From the cell containing the given text, extract its center point as (x, y) coordinate. 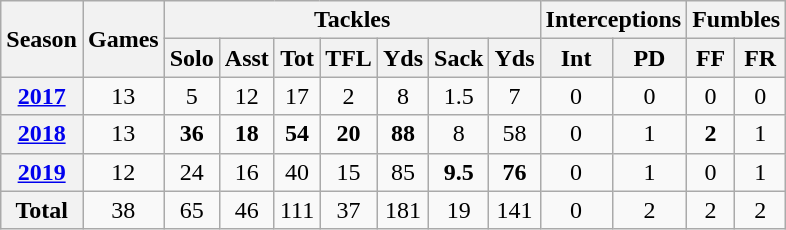
76 (514, 172)
Tackles (352, 20)
Season (42, 39)
7 (514, 96)
181 (402, 210)
17 (296, 96)
37 (349, 210)
Tot (296, 58)
2017 (42, 96)
40 (296, 172)
20 (349, 134)
TFL (349, 58)
88 (402, 134)
19 (459, 210)
36 (192, 134)
Games (123, 39)
38 (123, 210)
46 (246, 210)
Asst (246, 58)
85 (402, 172)
FF (711, 58)
Solo (192, 58)
54 (296, 134)
Fumbles (736, 20)
58 (514, 134)
Interceptions (614, 20)
Total (42, 210)
2019 (42, 172)
FR (760, 58)
9.5 (459, 172)
16 (246, 172)
Sack (459, 58)
5 (192, 96)
15 (349, 172)
1.5 (459, 96)
111 (296, 210)
141 (514, 210)
18 (246, 134)
PD (649, 58)
24 (192, 172)
65 (192, 210)
2018 (42, 134)
Int (576, 58)
